Output the (X, Y) coordinate of the center of the cell containing the given text.  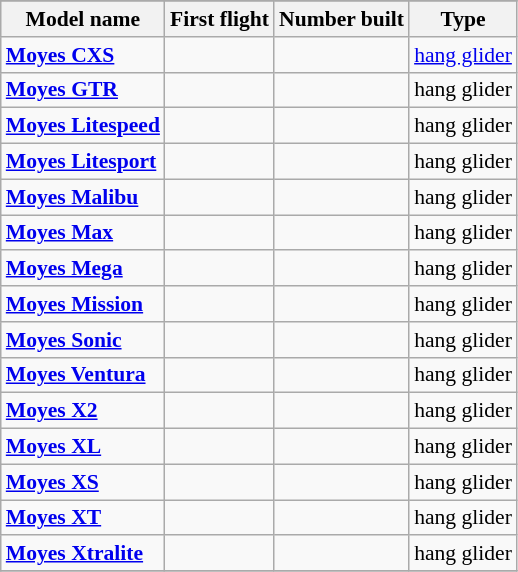
Type (463, 19)
Moyes GTR (83, 90)
Number built (342, 19)
Moyes Mission (83, 304)
Moyes Max (83, 233)
Moyes XL (83, 447)
Moyes Ventura (83, 375)
Moyes Litesport (83, 162)
Moyes Sonic (83, 340)
Moyes Malibu (83, 197)
Moyes Litespeed (83, 126)
Moyes CXS (83, 55)
Moyes Xtralite (83, 554)
Moyes XT (83, 518)
Moyes X2 (83, 411)
First flight (220, 19)
Model name (83, 19)
Moyes Mega (83, 269)
Moyes XS (83, 482)
